Pinpoint the cell where the given text exists, returning its [X, Y] midpoint coordinate. 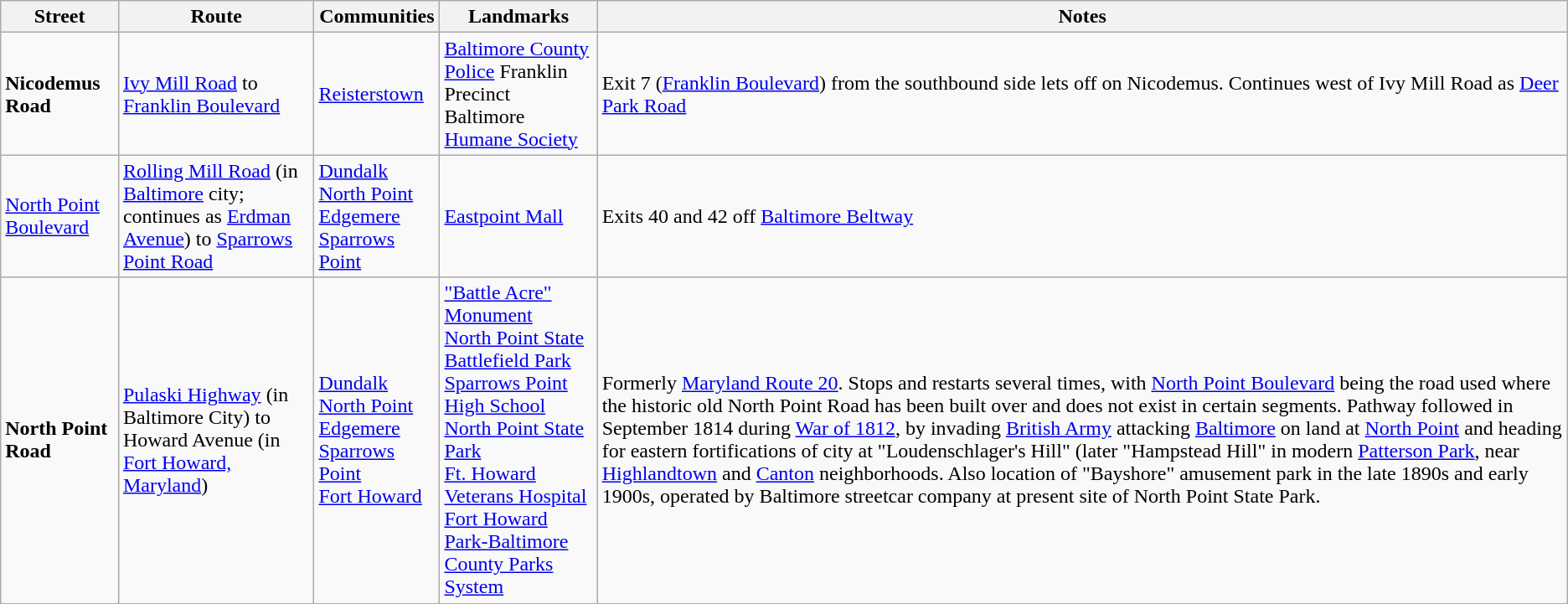
Eastpoint Mall [518, 216]
DundalkNorth PointEdgemereSparrows PointFort Howard [377, 441]
DundalkNorth PointEdgemereSparrows Point [377, 216]
Nicodemus Road [60, 94]
Exit 7 (Franklin Boulevard) from the southbound side lets off on Nicodemus. Continues west of Ivy Mill Road as Deer Park Road [1082, 94]
Exits 40 and 42 off Baltimore Beltway [1082, 216]
Landmarks [518, 17]
Street [60, 17]
Ivy Mill Road to Franklin Boulevard [216, 94]
Notes [1082, 17]
Pulaski Highway (in Baltimore City) to Howard Avenue (in Fort Howard, Maryland) [216, 441]
Route [216, 17]
Baltimore County Police Franklin PrecinctBaltimore Humane Society [518, 94]
North Point Road [60, 441]
Communities [377, 17]
North Point Boulevard [60, 216]
Rolling Mill Road (in Baltimore city; continues as Erdman Avenue) to Sparrows Point Road [216, 216]
Reisterstown [377, 94]
